Return [X, Y] of the center of cell containing provided text 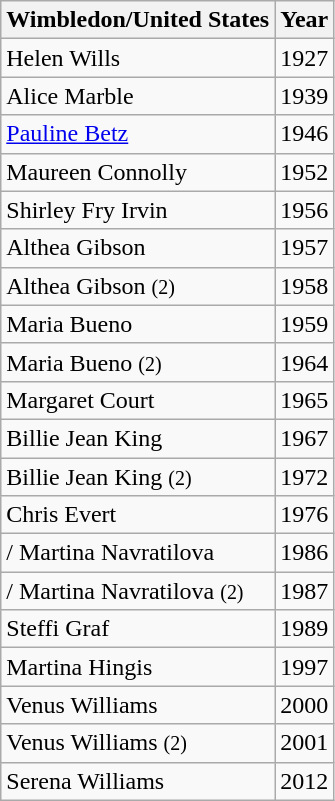
Althea Gibson [138, 248]
1987 [304, 591]
1959 [304, 324]
2001 [304, 743]
Martina Hingis [138, 667]
1939 [304, 96]
Alice Marble [138, 96]
Venus Williams [138, 705]
1997 [304, 667]
Pauline Betz [138, 134]
1957 [304, 248]
1986 [304, 553]
Althea Gibson (2) [138, 286]
Maria Bueno [138, 324]
Shirley Fry Irvin [138, 210]
Billie Jean King [138, 438]
1964 [304, 362]
Wimbledon/United States [138, 20]
Steffi Graf [138, 629]
1989 [304, 629]
1958 [304, 286]
1976 [304, 515]
1952 [304, 172]
1956 [304, 210]
Serena Williams [138, 781]
Maureen Connolly [138, 172]
Billie Jean King (2) [138, 477]
/ Martina Navratilova (2) [138, 591]
Venus Williams (2) [138, 743]
1965 [304, 400]
1972 [304, 477]
2000 [304, 705]
Year [304, 20]
1946 [304, 134]
Helen Wills [138, 58]
/ Martina Navratilova [138, 553]
2012 [304, 781]
1967 [304, 438]
1927 [304, 58]
Margaret Court [138, 400]
Maria Bueno (2) [138, 362]
Chris Evert [138, 515]
